Return the (x, y) coordinate for the center point of the cell that contains the specified text.  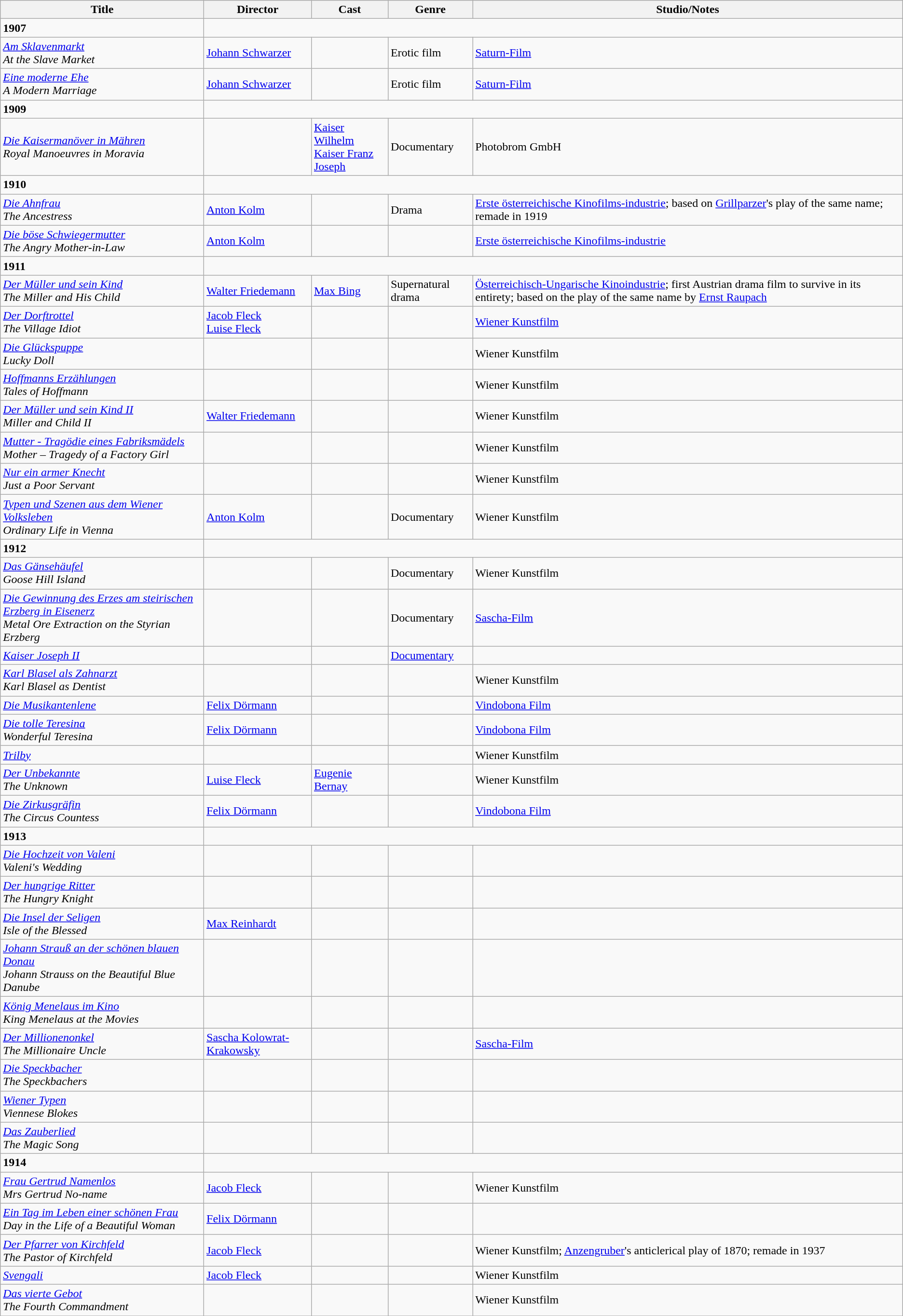
Jacob FleckLuise Fleck (258, 322)
Die Kaisermanöver in MährenRoyal Manoeuvres in Moravia (102, 147)
Mutter - Tragödie eines FabriksmädelsMother – Tragedy of a Factory Girl (102, 448)
Max Bing (349, 290)
Am SklavenmarktAt the Slave Market (102, 53)
Frau Gertrud NamenlosMrs Gertrud No-name (102, 1187)
Das GänsehäufelGoose Hill Island (102, 573)
1907 (102, 28)
1912 (102, 548)
Die Hochzeit von ValeniValeni's Wedding (102, 861)
Karl Blasel als ZahnarztKarl Blasel as Dentist (102, 680)
Der DorftrottelThe Village Idiot (102, 322)
Typen und Szenen aus dem Wiener VolkslebenOrdinary Life in Vienna (102, 517)
Die ZirkusgräfinThe Circus Countess (102, 811)
Director (258, 10)
1909 (102, 109)
Die Musikantenlene (102, 705)
Genre (430, 10)
Der Müller und sein Kind IIMiller and Child II (102, 417)
König Menelaus im KinoKing Menelaus at the Movies (102, 1013)
Cast (349, 10)
Johann Strauß an der schönen blauen DonauJohann Strauss on the Beautiful Blue Danube (102, 968)
Die Insel der SeligenIsle of the Blessed (102, 924)
Svengali (102, 1275)
Erste österreichische Kinofilms-industrie; based on Grillparzer's play of the same name; remade in 1919 (688, 209)
Ein Tag im Leben einer schönen FrauDay in the Life of a Beautiful Woman (102, 1219)
Die SpeckbacherThe Speckbachers (102, 1075)
Der UnbekannteThe Unknown (102, 779)
Photobrom GmbH (688, 147)
Title (102, 10)
Die GlückspuppeLucky Doll (102, 353)
Sascha Kolowrat-Krakowsky (258, 1044)
Trilby (102, 755)
Der Pfarrer von KirchfeldThe Pastor of Kirchfeld (102, 1250)
Die böse SchwiegermutterThe Angry Mother-in-Law (102, 241)
Wiener TypenViennese Blokes (102, 1106)
Kaiser WilhelmKaiser Franz Joseph (349, 147)
Supernatural drama (430, 290)
Drama (430, 209)
Österreichisch-Ungarische Kinoindustrie; first Austrian drama film to survive in its entirety; based on the play of the same name by Ernst Raupach (688, 290)
Wiener Kunstfilm; Anzengruber's anticlerical play of 1870; remade in 1937 (688, 1250)
Die tolle TeresinaWonderful Teresina (102, 730)
Die AhnfrauThe Ancestress (102, 209)
1914 (102, 1163)
1911 (102, 266)
Studio/Notes (688, 10)
Erste österreichische Kinofilms-industrie (688, 241)
Der Müller und sein KindThe Miller and His Child (102, 290)
Der MillionenonkelThe Millionaire Uncle (102, 1044)
Das ZauberliedThe Magic Song (102, 1138)
Der hungrige RitterThe Hungry Knight (102, 892)
1913 (102, 836)
Das vierte GebotThe Fourth Commandment (102, 1300)
Hoffmanns ErzählungenTales of Hoffmann (102, 385)
Eugenie Bernay (349, 779)
Nur ein armer KnechtJust a Poor Servant (102, 479)
Max Reinhardt (258, 924)
1910 (102, 185)
Eine moderne EheA Modern Marriage (102, 84)
Luise Fleck (258, 779)
Kaiser Joseph II (102, 655)
Die Gewinnung des Erzes am steirischen Erzberg in EisenerzMetal Ore Extraction on the Styrian Erzberg (102, 617)
